Provide the [x, y] coordinate of the cell's center where the given text is located.  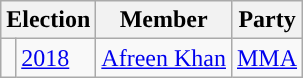
Party [266, 20]
Member [164, 20]
2018 [56, 58]
Election [48, 20]
Afreen Khan [164, 58]
MMA [266, 58]
